Capture the cell that displays the provided text and extract its [x, y] central coordinate. 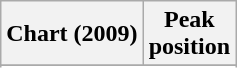
Peakposition [189, 34]
Chart (2009) [72, 34]
